For the text-containing cell, return its midpoint in (x, y) coordinate format. 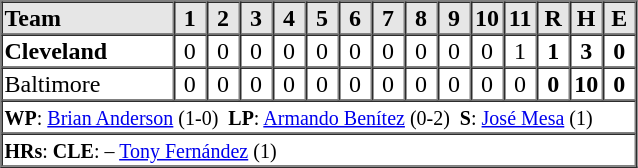
8 (422, 18)
5 (322, 18)
H (586, 18)
9 (454, 18)
2 (222, 18)
11 (520, 18)
WP: Brian Anderson (1-0) LP: Armando Benítez (0-2) S: José Mesa (1) (319, 116)
4 (288, 18)
7 (388, 18)
E (620, 18)
Team (88, 18)
HRs: CLE: – Tony Fernández (1) (319, 150)
Baltimore (88, 84)
6 (354, 18)
Cleveland (88, 50)
R (554, 18)
